Capture the cell that displays the provided text and extract its [X, Y] central coordinate. 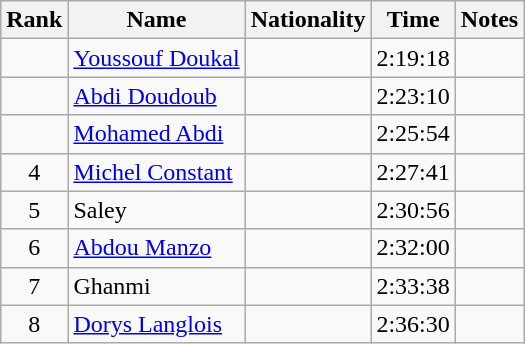
6 [34, 248]
8 [34, 324]
2:30:56 [413, 210]
2:25:54 [413, 134]
Nationality [308, 20]
Michel Constant [156, 172]
Saley [156, 210]
Abdou Manzo [156, 248]
Youssouf Doukal [156, 58]
Dorys Langlois [156, 324]
Time [413, 20]
5 [34, 210]
2:32:00 [413, 248]
2:33:38 [413, 286]
2:19:18 [413, 58]
Notes [489, 20]
Name [156, 20]
Ghanmi [156, 286]
Mohamed Abdi [156, 134]
Abdi Doudoub [156, 96]
4 [34, 172]
2:27:41 [413, 172]
2:36:30 [413, 324]
2:23:10 [413, 96]
7 [34, 286]
Rank [34, 20]
